Capture the cell that displays the provided text and extract its [X, Y] central coordinate. 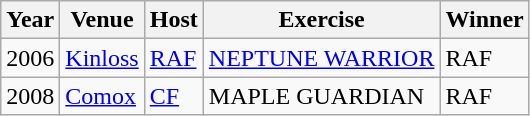
Comox [102, 96]
Host [174, 20]
2006 [30, 58]
CF [174, 96]
MAPLE GUARDIAN [322, 96]
2008 [30, 96]
Venue [102, 20]
Exercise [322, 20]
Winner [484, 20]
NEPTUNE WARRIOR [322, 58]
Kinloss [102, 58]
Year [30, 20]
